Find where the given text appears and provide that cell's center as (x, y) coordinate. 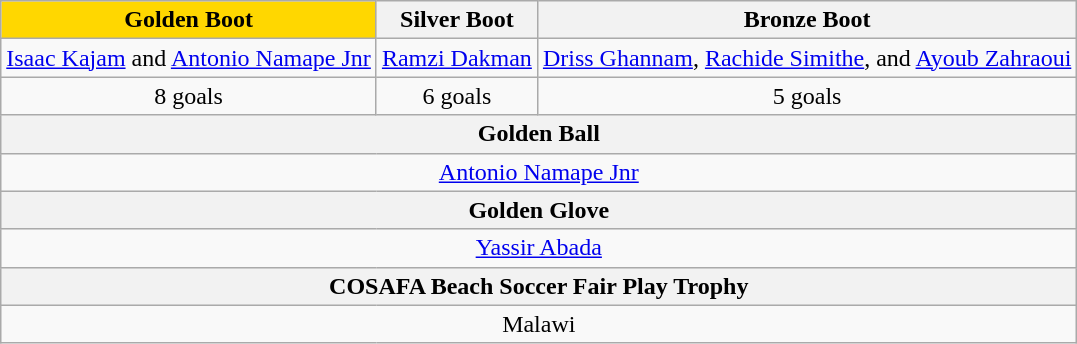
Golden Ball (539, 134)
Antonio Namape Jnr (539, 172)
8 goals (189, 96)
Golden Glove (539, 210)
6 goals (456, 96)
Driss Ghannam, Rachide Simithe, and Ayoub Zahraoui (806, 58)
Silver Boot (456, 20)
Malawi (539, 324)
Yassir Abada (539, 248)
Bronze Boot (806, 20)
5 goals (806, 96)
Golden Boot (189, 20)
Ramzi Dakman (456, 58)
COSAFA Beach Soccer Fair Play Trophy (539, 286)
Isaac Kajam and Antonio Namape Jnr (189, 58)
